Provide the (X, Y) coordinate of the cell's center where the given text is located.  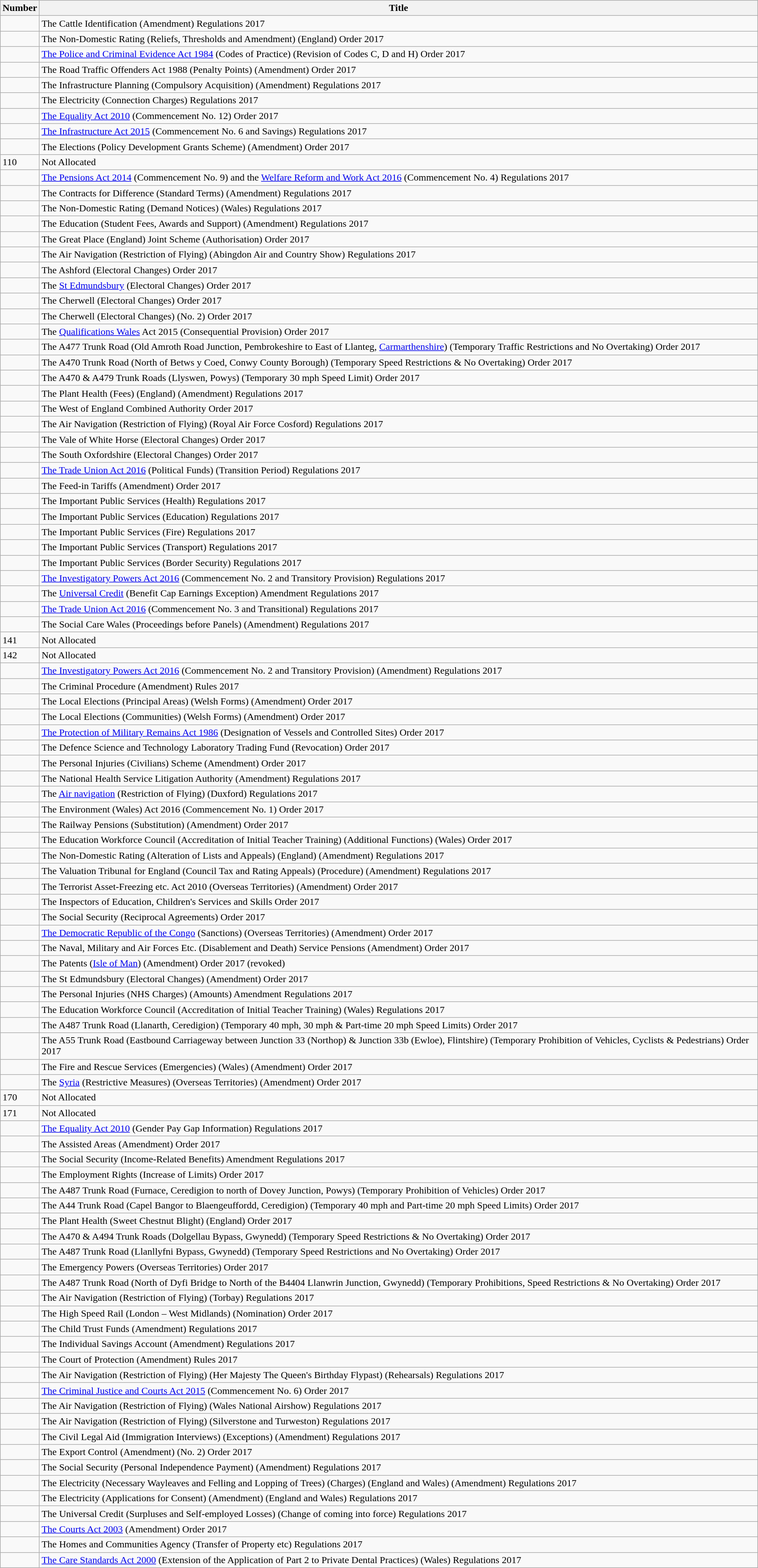
The Non-Domestic Rating (Demand Notices) (Wales) Regulations 2017 (398, 208)
The Inspectors of Education, Children's Services and Skills Order 2017 (398, 902)
The Vale of White Horse (Electoral Changes) Order 2017 (398, 439)
The Plant Health (Fees) (England) (Amendment) Regulations 2017 (398, 393)
The South Oxfordshire (Electoral Changes) Order 2017 (398, 455)
The Terrorist Asset-Freezing etc. Act 2010 (Overseas Territories) (Amendment) Order 2017 (398, 886)
The Assisted Areas (Amendment) Order 2017 (398, 1144)
170 (20, 1098)
The Democratic Republic of the Congo (Sanctions) (Overseas Territories) (Amendment) Order 2017 (398, 932)
The Emergency Powers (Overseas Territories) Order 2017 (398, 1267)
The Equality Act 2010 (Gender Pay Gap Information) Regulations 2017 (398, 1128)
The Universal Credit (Surpluses and Self-employed Losses) (Change of coming into force) Regulations 2017 (398, 1514)
The Air navigation (Restriction of Flying) (Duxford) Regulations 2017 (398, 794)
The Plant Health (Sweet Chestnut Blight) (England) Order 2017 (398, 1221)
The Personal Injuries (NHS Charges) (Amounts) Amendment Regulations 2017 (398, 994)
The Patents (Isle of Man) (Amendment) Order 2017 (revoked) (398, 964)
The Ashford (Electoral Changes) Order 2017 (398, 270)
The Contracts for Difference (Standard Terms) (Amendment) Regulations 2017 (398, 193)
The Electricity (Applications for Consent) (Amendment) (England and Wales) Regulations 2017 (398, 1498)
The Naval, Military and Air Forces Etc. (Disablement and Death) Service Pensions (Amendment) Order 2017 (398, 948)
The Individual Savings Account (Amendment) Regulations 2017 (398, 1344)
The Non-Domestic Rating (Alteration of Lists and Appeals) (England) (Amendment) Regulations 2017 (398, 855)
Number (20, 8)
The Universal Credit (Benefit Cap Earnings Exception) Amendment Regulations 2017 (398, 594)
The Elections (Policy Development Grants Scheme) (Amendment) Order 2017 (398, 147)
171 (20, 1113)
The Air Navigation (Restriction of Flying) (Wales National Airshow) Regulations 2017 (398, 1406)
The Fire and Rescue Services (Emergencies) (Wales) (Amendment) Order 2017 (398, 1067)
The Electricity (Connection Charges) Regulations 2017 (398, 100)
The Local Elections (Principal Areas) (Welsh Forms) (Amendment) Order 2017 (398, 702)
The Syria (Restrictive Measures) (Overseas Territories) (Amendment) Order 2017 (398, 1082)
The Railway Pensions (Substitution) (Amendment) Order 2017 (398, 825)
The Pensions Act 2014 (Commencement No. 9) and the Welfare Reform and Work Act 2016 (Commencement No. 4) Regulations 2017 (398, 177)
The Social Security (Reciprocal Agreements) Order 2017 (398, 917)
The Court of Protection (Amendment) Rules 2017 (398, 1360)
The A487 Trunk Road (Llanllyfni Bypass, Gwynedd) (Temporary Speed Restrictions and No Overtaking) Order 2017 (398, 1252)
The Defence Science and Technology Laboratory Trading Fund (Revocation) Order 2017 (398, 748)
The Infrastructure Act 2015 (Commencement No. 6 and Savings) Regulations 2017 (398, 131)
The Criminal Justice and Courts Act 2015 (Commencement No. 6) Order 2017 (398, 1390)
The Social Care Wales (Proceedings before Panels) (Amendment) Regulations 2017 (398, 624)
The St Edmundsbury (Electoral Changes) (Amendment) Order 2017 (398, 979)
The Personal Injuries (Civilians) Scheme (Amendment) Order 2017 (398, 763)
The Export Control (Amendment) (No. 2) Order 2017 (398, 1452)
The Criminal Procedure (Amendment) Rules 2017 (398, 686)
The A487 Trunk Road (Llanarth, Ceredigion) (Temporary 40 mph, 30 mph & Part-time 20 mph Speed Limits) Order 2017 (398, 1025)
142 (20, 655)
The Protection of Military Remains Act 1986 (Designation of Vessels and Controlled Sites) Order 2017 (398, 732)
The Equality Act 2010 (Commencement No. 12) Order 2017 (398, 116)
The A470 Trunk Road (North of Betws y Coed, Conwy County Borough) (Temporary Speed Restrictions & No Overtaking) Order 2017 (398, 362)
Title (398, 8)
The Education (Student Fees, Awards and Support) (Amendment) Regulations 2017 (398, 224)
The A470 & A479 Trunk Roads (Llyswen, Powys) (Temporary 30 mph Speed Limit) Order 2017 (398, 378)
The Air Navigation (Restriction of Flying) (Silverstone and Turweston) Regulations 2017 (398, 1421)
The Civil Legal Aid (Immigration Interviews) (Exceptions) (Amendment) Regulations 2017 (398, 1437)
The St Edmundsbury (Electoral Changes) Order 2017 (398, 285)
The Important Public Services (Health) Regulations 2017 (398, 501)
The Great Place (England) Joint Scheme (Authorisation) Order 2017 (398, 239)
The Air Navigation (Restriction of Flying) (Royal Air Force Cosford) Regulations 2017 (398, 424)
The Non-Domestic Rating (Reliefs, Thresholds and Amendment) (England) Order 2017 (398, 39)
The Social Security (Income-Related Benefits) Amendment Regulations 2017 (398, 1159)
The Infrastructure Planning (Compulsory Acquisition) (Amendment) Regulations 2017 (398, 85)
The Social Security (Personal Independence Payment) (Amendment) Regulations 2017 (398, 1468)
The Courts Act 2003 (Amendment) Order 2017 (398, 1529)
The Education Workforce Council (Accreditation of Initial Teacher Training) (Wales) Regulations 2017 (398, 1010)
The Trade Union Act 2016 (Commencement No. 3 and Transitional) Regulations 2017 (398, 609)
The A44 Trunk Road (Capel Bangor to Blaengeuffordd, Ceredigion) (Temporary 40 mph and Part-time 20 mph Speed Limits) Order 2017 (398, 1206)
The Road Traffic Offenders Act 1988 (Penalty Points) (Amendment) Order 2017 (398, 70)
The Important Public Services (Border Security) Regulations 2017 (398, 563)
141 (20, 640)
The Cattle Identification (Amendment) Regulations 2017 (398, 23)
The Education Workforce Council (Accreditation of Initial Teacher Training) (Additional Functions) (Wales) Order 2017 (398, 840)
The Qualifications Wales Act 2015 (Consequential Provision) Order 2017 (398, 332)
The Electricity (Necessary Wayleaves and Felling and Lopping of Trees) (Charges) (England and Wales) (Amendment) Regulations 2017 (398, 1483)
The Feed-in Tariffs (Amendment) Order 2017 (398, 486)
The West of England Combined Authority Order 2017 (398, 408)
The Important Public Services (Education) Regulations 2017 (398, 517)
The A487 Trunk Road (Furnace, Ceredigion to north of Dovey Junction, Powys) (Temporary Prohibition of Vehicles) Order 2017 (398, 1190)
The Air Navigation (Restriction of Flying) (Abingdon Air and Country Show) Regulations 2017 (398, 255)
The Child Trust Funds (Amendment) Regulations 2017 (398, 1329)
The Homes and Communities Agency (Transfer of Property etc) Regulations 2017 (398, 1545)
The Police and Criminal Evidence Act 1984 (Codes of Practice) (Revision of Codes C, D and H) Order 2017 (398, 54)
The A470 & A494 Trunk Roads (Dolgellau Bypass, Gwynedd) (Temporary Speed Restrictions & No Overtaking) Order 2017 (398, 1236)
The National Health Service Litigation Authority (Amendment) Regulations 2017 (398, 779)
The Important Public Services (Fire) Regulations 2017 (398, 532)
The Cherwell (Electoral Changes) Order 2017 (398, 301)
The Care Standards Act 2000 (Extension of the Application of Part 2 to Private Dental Practices) (Wales) Regulations 2017 (398, 1560)
The Important Public Services (Transport) Regulations 2017 (398, 547)
The Employment Rights (Increase of Limits) Order 2017 (398, 1174)
The Local Elections (Communities) (Welsh Forms) (Amendment) Order 2017 (398, 717)
The Valuation Tribunal for England (Council Tax and Rating Appeals) (Procedure) (Amendment) Regulations 2017 (398, 871)
The Air Navigation (Restriction of Flying) (Torbay) Regulations 2017 (398, 1298)
The Investigatory Powers Act 2016 (Commencement No. 2 and Transitory Provision) (Amendment) Regulations 2017 (398, 670)
The Environment (Wales) Act 2016 (Commencement No. 1) Order 2017 (398, 809)
The Trade Union Act 2016 (Political Funds) (Transition Period) Regulations 2017 (398, 470)
The Investigatory Powers Act 2016 (Commencement No. 2 and Transitory Provision) Regulations 2017 (398, 578)
The High Speed Rail (London – West Midlands) (Nomination) Order 2017 (398, 1313)
The Cherwell (Electoral Changes) (No. 2) Order 2017 (398, 316)
The Air Navigation (Restriction of Flying) (Her Majesty The Queen's Birthday Flypast) (Rehearsals) Regulations 2017 (398, 1375)
110 (20, 162)
